Locate the cell with the specified text and output its [X, Y] center coordinate. 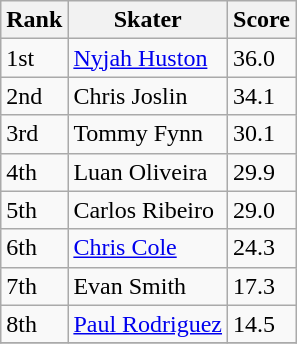
1st [34, 58]
5th [34, 210]
8th [34, 324]
17.3 [262, 286]
3rd [34, 134]
29.0 [262, 210]
Nyjah Huston [148, 58]
7th [34, 286]
Paul Rodriguez [148, 324]
2nd [34, 96]
Skater [148, 20]
14.5 [262, 324]
29.9 [262, 172]
30.1 [262, 134]
Chris Joslin [148, 96]
34.1 [262, 96]
Rank [34, 20]
Evan Smith [148, 286]
Score [262, 20]
Tommy Fynn [148, 134]
Luan Oliveira [148, 172]
4th [34, 172]
Chris Cole [148, 248]
Carlos Ribeiro [148, 210]
24.3 [262, 248]
36.0 [262, 58]
6th [34, 248]
